Extract the (X, Y) coordinate from the center of the cell holding the provided text.  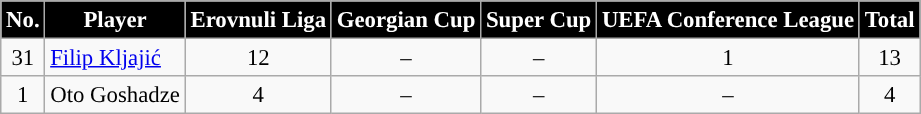
Filip Kljajić (115, 58)
12 (258, 58)
UEFA Conference League (728, 20)
No. (23, 20)
Total (889, 20)
Player (115, 20)
Oto Goshadze (115, 95)
13 (889, 58)
Super Cup (539, 20)
Erovnuli Liga (258, 20)
Georgian Cup (406, 20)
31 (23, 58)
